Extract the (X, Y) coordinate from the center of the cell holding the provided text.  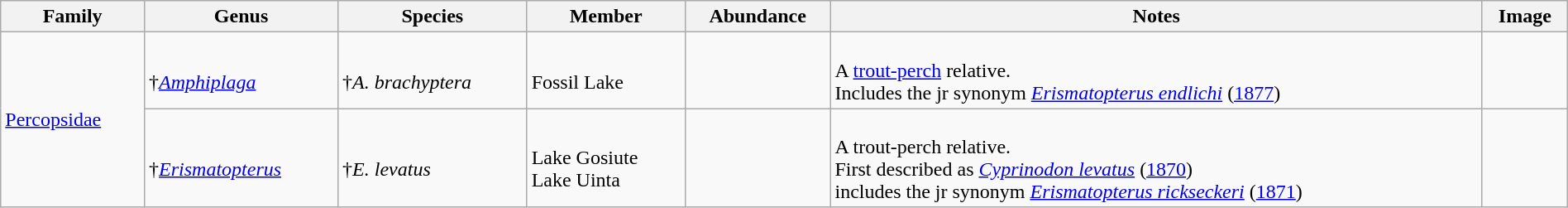
Species (433, 17)
Family (73, 17)
Fossil Lake (605, 70)
Lake Gosiute Lake Uinta (605, 157)
†A. brachyptera (433, 70)
†E. levatus (433, 157)
A trout-perch relative.First described as Cyprinodon levatus (1870)includes the jr synonym Erismatopterus rickseckeri (1871) (1156, 157)
Abundance (758, 17)
†Amphiplaga (241, 70)
†Erismatopterus (241, 157)
Image (1525, 17)
Genus (241, 17)
Percopsidae (73, 119)
Member (605, 17)
A trout-perch relative. Includes the jr synonym Erismatopterus endlichi (1877) (1156, 70)
Notes (1156, 17)
